Capture the cell that displays the provided text and extract its [X, Y] central coordinate. 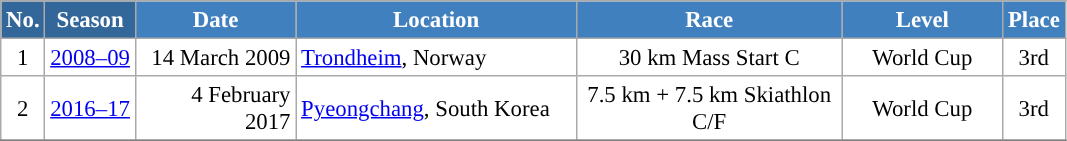
2008–09 [90, 58]
7.5 km + 7.5 km Skiathlon C/F [709, 108]
2 [23, 108]
4 February 2017 [216, 108]
Season [90, 20]
14 March 2009 [216, 58]
2016–17 [90, 108]
Place [1034, 20]
Pyeongchang, South Korea [436, 108]
Trondheim, Norway [436, 58]
No. [23, 20]
Race [709, 20]
30 km Mass Start C [709, 58]
Level [922, 20]
Location [436, 20]
1 [23, 58]
Date [216, 20]
